Pinpoint the cell where the given text exists, returning its [X, Y] midpoint coordinate. 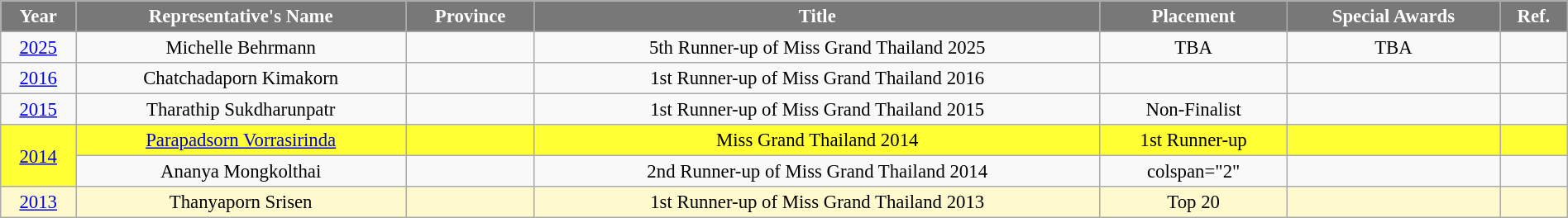
Miss Grand Thailand 2014 [817, 140]
Chatchadaporn Kimakorn [241, 78]
Placement [1193, 17]
Michelle Behrmann [241, 48]
Ref. [1534, 17]
1st Runner-up of Miss Grand Thailand 2015 [817, 110]
Top 20 [1193, 202]
Parapadsorn Vorrasirinda [241, 140]
2014 [38, 155]
1st Runner-up [1193, 140]
1st Runner-up of Miss Grand Thailand 2016 [817, 78]
Special Awards [1393, 17]
Title [817, 17]
Tharathip Sukdharunpatr [241, 110]
2nd Runner-up of Miss Grand Thailand 2014 [817, 172]
1st Runner-up of Miss Grand Thailand 2013 [817, 202]
Year [38, 17]
Non-Finalist [1193, 110]
2016 [38, 78]
Representative's Name [241, 17]
2025 [38, 48]
2013 [38, 202]
colspan="2" [1193, 172]
Thanyaporn Srisen [241, 202]
5th Runner-up of Miss Grand Thailand 2025 [817, 48]
2015 [38, 110]
Ananya Mongkolthai [241, 172]
Province [471, 17]
